Return [X, Y] of the center of cell containing provided text 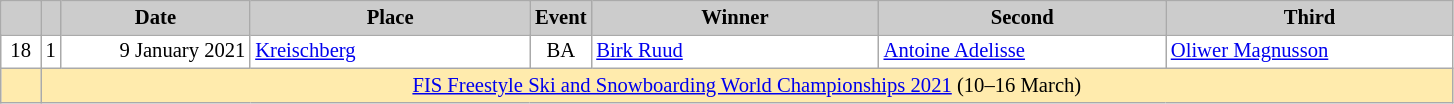
18 [21, 51]
Oliwer Magnusson [1310, 51]
Second [1022, 17]
Date [156, 17]
9 January 2021 [156, 51]
FIS Freestyle Ski and Snowboarding World Championships 2021 (10–16 March) [746, 85]
1 [50, 51]
Winner [734, 17]
Event [560, 17]
Birk Ruud [734, 51]
Place [390, 17]
Antoine Adelisse [1022, 51]
Kreischberg [390, 51]
Third [1310, 17]
BA [560, 51]
